Search for the cell housing the specified text and yield its (x, y) center coordinate. 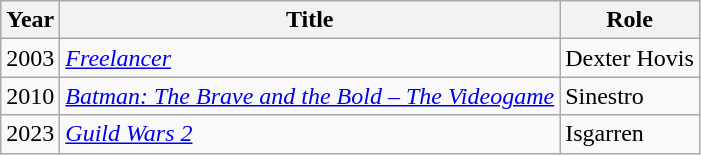
2023 (30, 134)
Title (310, 20)
2010 (30, 96)
Sinestro (630, 96)
Freelancer (310, 58)
Guild Wars 2 (310, 134)
Role (630, 20)
Year (30, 20)
Isgarren (630, 134)
Batman: The Brave and the Bold – The Videogame (310, 96)
Dexter Hovis (630, 58)
2003 (30, 58)
